Find where the given text appears and provide that cell's center as [X, Y] coordinate. 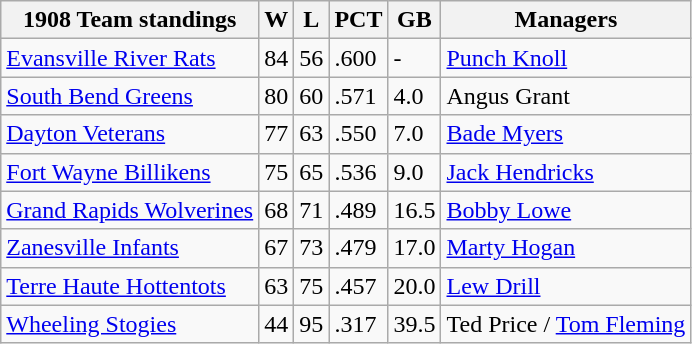
.600 [358, 58]
Ted Price / Tom Fleming [566, 324]
.571 [358, 96]
39.5 [414, 324]
44 [276, 324]
L [312, 20]
Grand Rapids Wolverines [130, 210]
20.0 [414, 286]
56 [312, 58]
W [276, 20]
71 [312, 210]
Jack Hendricks [566, 172]
.479 [358, 248]
17.0 [414, 248]
80 [276, 96]
Bobby Lowe [566, 210]
60 [312, 96]
Evansville River Rats [130, 58]
68 [276, 210]
Angus Grant [566, 96]
77 [276, 134]
.489 [358, 210]
.536 [358, 172]
7.0 [414, 134]
Managers [566, 20]
Bade Myers [566, 134]
.457 [358, 286]
Dayton Veterans [130, 134]
84 [276, 58]
4.0 [414, 96]
.550 [358, 134]
Marty Hogan [566, 248]
65 [312, 172]
Punch Knoll [566, 58]
- [414, 58]
GB [414, 20]
Fort Wayne Billikens [130, 172]
Zanesville Infants [130, 248]
South Bend Greens [130, 96]
Lew Drill [566, 286]
1908 Team standings [130, 20]
Terre Haute Hottentots [130, 286]
73 [312, 248]
95 [312, 324]
16.5 [414, 210]
.317 [358, 324]
67 [276, 248]
Wheeling Stogies [130, 324]
PCT [358, 20]
9.0 [414, 172]
